For the text-containing cell, return its midpoint in [x, y] coordinate format. 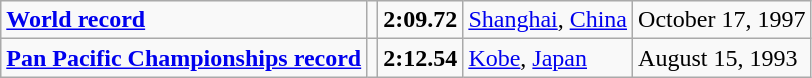
2:12.54 [420, 58]
Shanghai, China [548, 20]
Kobe, Japan [548, 58]
October 17, 1997 [722, 20]
2:09.72 [420, 20]
Pan Pacific Championships record [184, 58]
August 15, 1993 [722, 58]
World record [184, 20]
